Output the (x, y) coordinate of the center of the cell containing the given text.  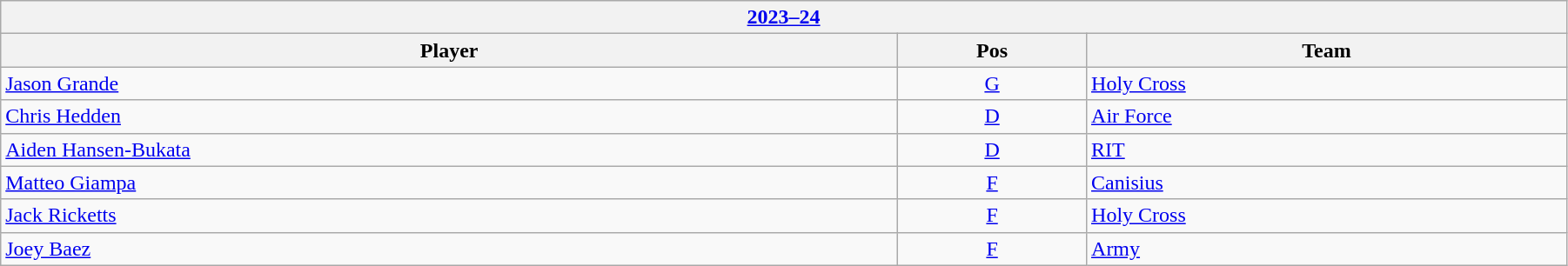
RIT (1327, 150)
Aiden Hansen-Bukata (449, 150)
Canisius (1327, 183)
Jason Grande (449, 83)
G (992, 83)
Pos (992, 50)
2023–24 (784, 17)
Jack Ricketts (449, 216)
Matteo Giampa (449, 183)
Air Force (1327, 116)
Army (1327, 249)
Team (1327, 50)
Player (449, 50)
Chris Hedden (449, 116)
Joey Baez (449, 249)
